Identify which cell holds the provided text, then report its [x, y] central coordinate. 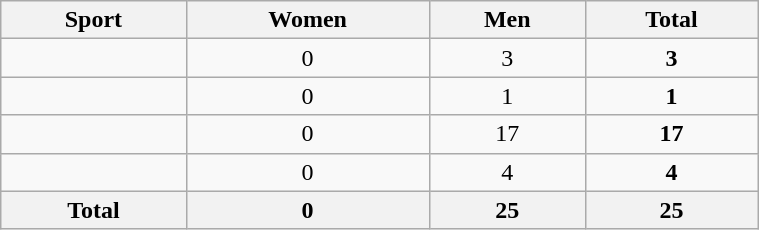
Women [308, 20]
Sport [94, 20]
Men [507, 20]
